For the text-containing cell, return its midpoint in (X, Y) coordinate format. 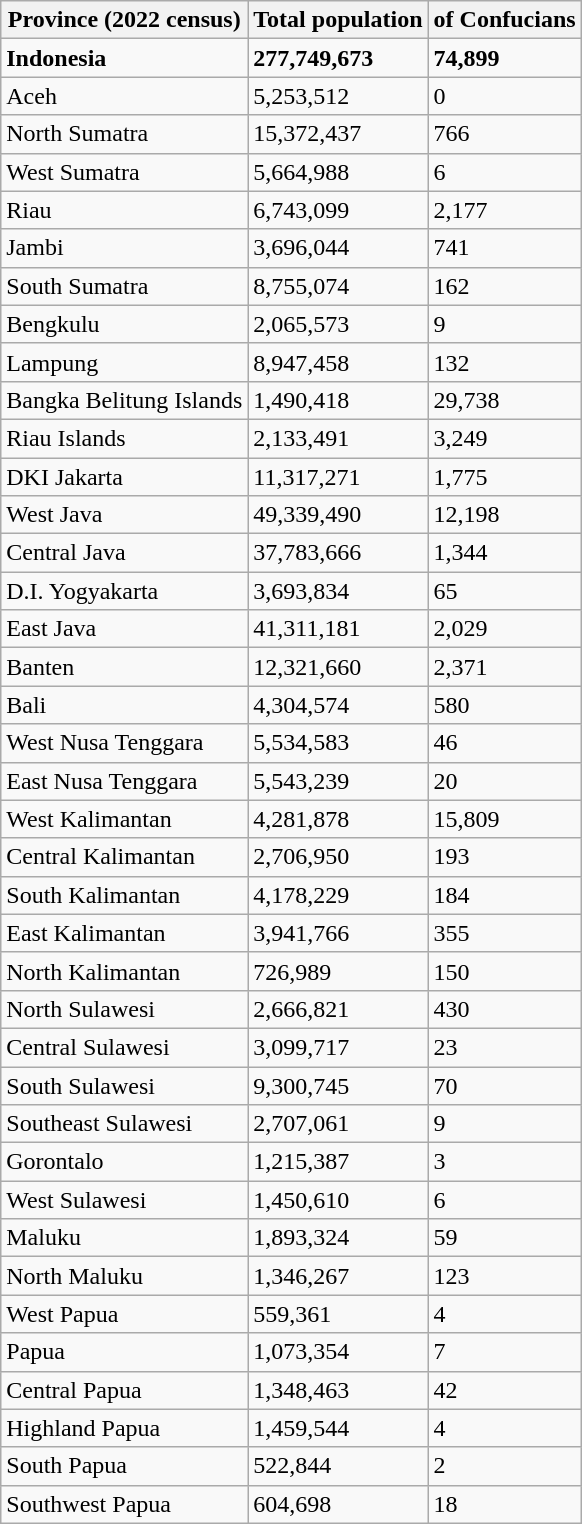
41,311,181 (338, 629)
8,755,074 (338, 286)
North Sulawesi (124, 1009)
430 (504, 1009)
5,664,988 (338, 172)
1,459,544 (338, 1428)
1,215,387 (338, 1162)
4,281,878 (338, 819)
3,693,834 (338, 591)
6,743,099 (338, 210)
559,361 (338, 1314)
74,899 (504, 58)
726,989 (338, 971)
South Kalimantan (124, 895)
3,099,717 (338, 1047)
2,133,491 (338, 438)
741 (504, 248)
Central Java (124, 553)
Papua (124, 1352)
2,666,821 (338, 1009)
Banten (124, 667)
193 (504, 857)
5,253,512 (338, 96)
West Nusa Tenggara (124, 743)
766 (504, 134)
12,198 (504, 515)
59 (504, 1238)
15,372,437 (338, 134)
West Java (124, 515)
Riau (124, 210)
Jambi (124, 248)
1,490,418 (338, 400)
3 (504, 1162)
150 (504, 971)
East Nusa Tenggara (124, 781)
277,749,673 (338, 58)
Central Sulawesi (124, 1047)
2,029 (504, 629)
162 (504, 286)
West Sulawesi (124, 1200)
South Sulawesi (124, 1085)
East Kalimantan (124, 933)
123 (504, 1276)
49,339,490 (338, 515)
184 (504, 895)
604,698 (338, 1504)
2,706,950 (338, 857)
2 (504, 1466)
132 (504, 362)
Highland Papua (124, 1428)
Bangka Belitung Islands (124, 400)
42 (504, 1390)
7 (504, 1352)
29,738 (504, 400)
East Java (124, 629)
580 (504, 705)
Lampung (124, 362)
D.I. Yogyakarta (124, 591)
5,534,583 (338, 743)
18 (504, 1504)
Province (2022 census) (124, 20)
South Papua (124, 1466)
23 (504, 1047)
2,065,573 (338, 324)
West Papua (124, 1314)
Total population (338, 20)
1,073,354 (338, 1352)
1,344 (504, 553)
Maluku (124, 1238)
2,177 (504, 210)
65 (504, 591)
Riau Islands (124, 438)
37,783,666 (338, 553)
3,941,766 (338, 933)
South Sumatra (124, 286)
8,947,458 (338, 362)
1,346,267 (338, 1276)
North Sumatra (124, 134)
Indonesia (124, 58)
4,304,574 (338, 705)
0 (504, 96)
Central Kalimantan (124, 857)
West Sumatra (124, 172)
4,178,229 (338, 895)
3,249 (504, 438)
Aceh (124, 96)
1,775 (504, 477)
11,317,271 (338, 477)
Bali (124, 705)
West Kalimantan (124, 819)
1,450,610 (338, 1200)
1,893,324 (338, 1238)
Gorontalo (124, 1162)
70 (504, 1085)
9,300,745 (338, 1085)
20 (504, 781)
46 (504, 743)
355 (504, 933)
2,371 (504, 667)
522,844 (338, 1466)
12,321,660 (338, 667)
1,348,463 (338, 1390)
DKI Jakarta (124, 477)
Southwest Papua (124, 1504)
3,696,044 (338, 248)
Bengkulu (124, 324)
Central Papua (124, 1390)
of Confucians (504, 20)
15,809 (504, 819)
2,707,061 (338, 1124)
North Kalimantan (124, 971)
Southeast Sulawesi (124, 1124)
North Maluku (124, 1276)
5,543,239 (338, 781)
